Pinpoint the cell where the given text exists, returning its [X, Y] midpoint coordinate. 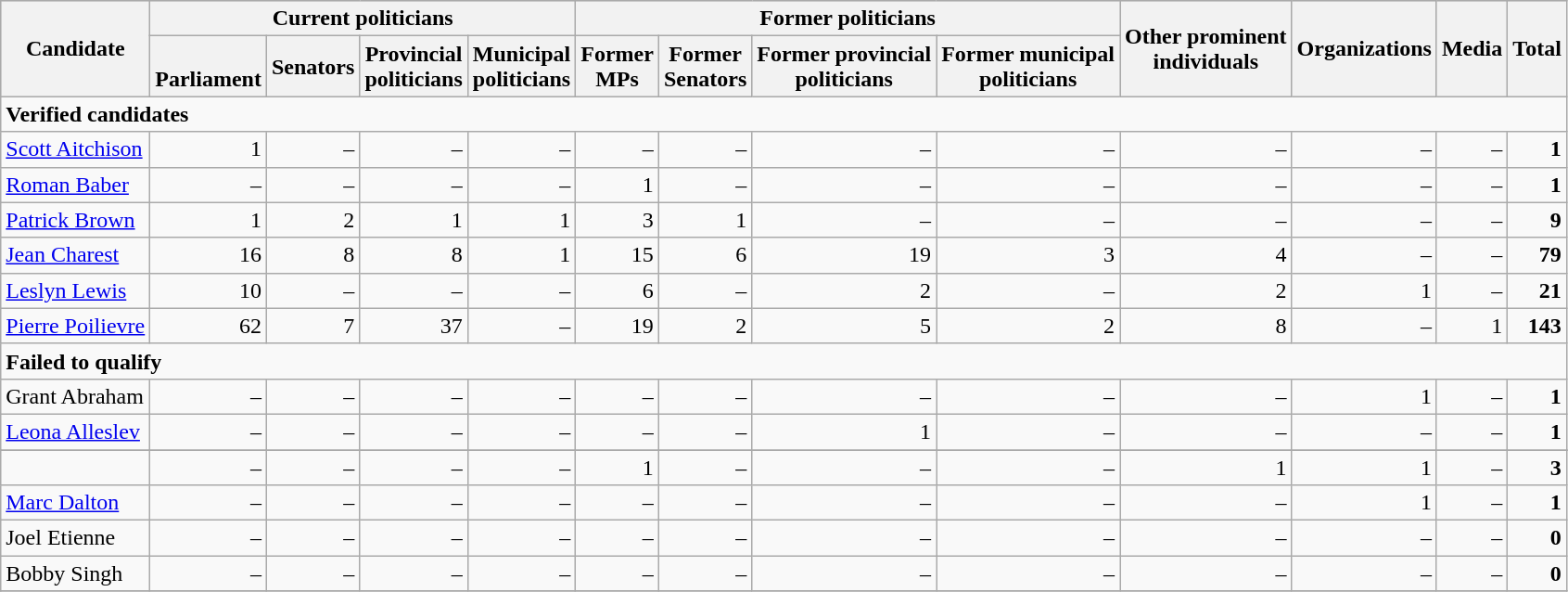
4 [1206, 255]
Former municipalpoliticians [1028, 67]
7 [312, 326]
Pierre Poilievre [76, 326]
Jean Charest [76, 255]
Other prominentindividuals [1206, 48]
Bobby Singh [76, 573]
Roman Baber [76, 185]
62 [209, 326]
Failed to qualify [784, 361]
Joel Etienne [76, 538]
Leona Alleslev [76, 431]
9 [1537, 220]
Senators [312, 67]
Municipalpoliticians [521, 67]
Patrick Brown [76, 220]
Provincialpoliticians [414, 67]
Organizations [1364, 48]
Current politicians [363, 19]
Total [1537, 48]
Media [1472, 48]
10 [209, 290]
37 [414, 326]
79 [1537, 255]
Former politicians [848, 19]
FormerMPs [618, 67]
FormerSenators [705, 67]
Candidate [76, 48]
Grant Abraham [76, 396]
5 [844, 326]
16 [209, 255]
Marc Dalton [76, 503]
21 [1537, 290]
Verified candidates [784, 114]
Scott Aitchison [76, 149]
15 [618, 255]
Parliament [209, 67]
143 [1537, 326]
Leslyn Lewis [76, 290]
Former provincialpoliticians [844, 67]
